Detect which cell encompasses the target text, then output its (x, y) center coordinate. 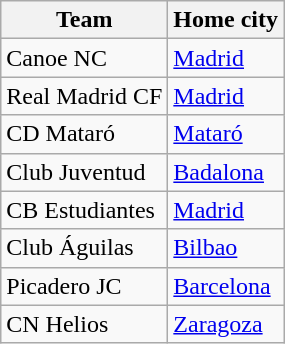
Club Águilas (84, 248)
Picadero JC (84, 286)
Club Juventud (84, 172)
CN Helios (84, 324)
Barcelona (226, 286)
CB Estudiantes (84, 210)
Real Madrid CF (84, 96)
Mataró (226, 134)
Home city (226, 20)
CD Mataró (84, 134)
Badalona (226, 172)
Bilbao (226, 248)
Team (84, 20)
Canoe NC (84, 58)
Zaragoza (226, 324)
